Output the (x, y) coordinate of the center of the cell containing the given text.  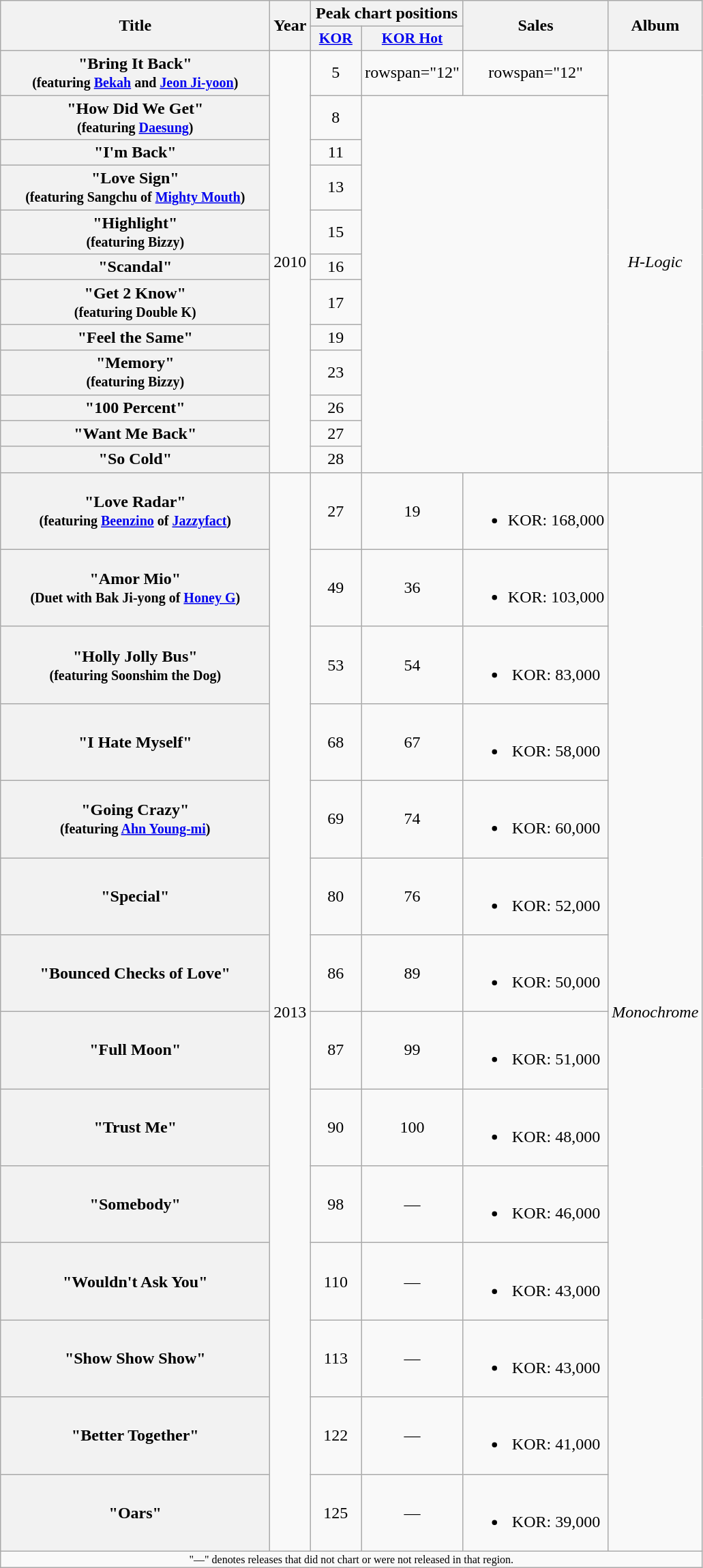
"Oars" (135, 1513)
"Love Sign"(featuring Sangchu of Mighty Mouth) (135, 188)
2013 (290, 1011)
KOR: 103,000 (535, 587)
"Scandal" (135, 267)
"Want Me Back" (135, 433)
KOR: 46,000 (535, 1205)
KOR: 41,000 (535, 1435)
"Amor Mio"(Duet with Bak Ji-yong of Honey G) (135, 587)
"Going Crazy"(featuring Ahn Young-mi) (135, 819)
KOR (335, 39)
80 (335, 895)
"Holly Jolly Bus"(featuring Soonshim the Dog) (135, 665)
"How Did We Get"(featuring Daesung) (135, 117)
5 (335, 72)
"Feel the Same" (135, 337)
"Full Moon" (135, 1051)
"Get 2 Know"(featuring Double K) (135, 303)
"Bring It Back"(featuring Bekah and Jeon Ji-yoon) (135, 72)
113 (335, 1359)
KOR: 39,000 (535, 1513)
"Wouldn't Ask You" (135, 1281)
Monochrome (655, 1011)
2010 (290, 262)
"—" denotes releases that did not chart or were not released in that region. (352, 1559)
26 (335, 408)
"I'm Back" (135, 153)
"Show Show Show" (135, 1359)
KOR Hot (413, 39)
76 (413, 895)
17 (335, 303)
125 (335, 1513)
69 (335, 819)
"Better Together" (135, 1435)
KOR: 48,000 (535, 1127)
Peak chart positions (387, 14)
KOR: 168,000 (535, 511)
"Special" (135, 895)
8 (335, 117)
89 (413, 973)
122 (335, 1435)
36 (413, 587)
Year (290, 26)
13 (335, 188)
53 (335, 665)
KOR: 52,000 (535, 895)
"Highlight"(featuring Bizzy) (135, 232)
Sales (535, 26)
90 (335, 1127)
67 (413, 741)
"Bounced Checks of Love" (135, 973)
KOR: 51,000 (535, 1051)
11 (335, 153)
"Love Radar"(featuring Beenzino of Jazzyfact) (135, 511)
H-Logic (655, 262)
"So Cold" (135, 459)
"Trust Me" (135, 1127)
86 (335, 973)
"Somebody" (135, 1205)
"100 Percent" (135, 408)
16 (335, 267)
28 (335, 459)
KOR: 58,000 (535, 741)
49 (335, 587)
74 (413, 819)
54 (413, 665)
87 (335, 1051)
110 (335, 1281)
KOR: 83,000 (535, 665)
68 (335, 741)
"I Hate Myself" (135, 741)
"Memory"(featuring Bizzy) (135, 372)
KOR: 60,000 (535, 819)
23 (335, 372)
Album (655, 26)
Title (135, 26)
KOR: 50,000 (535, 973)
15 (335, 232)
99 (413, 1051)
98 (335, 1205)
100 (413, 1127)
